Provide the (x, y) coordinate of the cell's center where the given text is located.  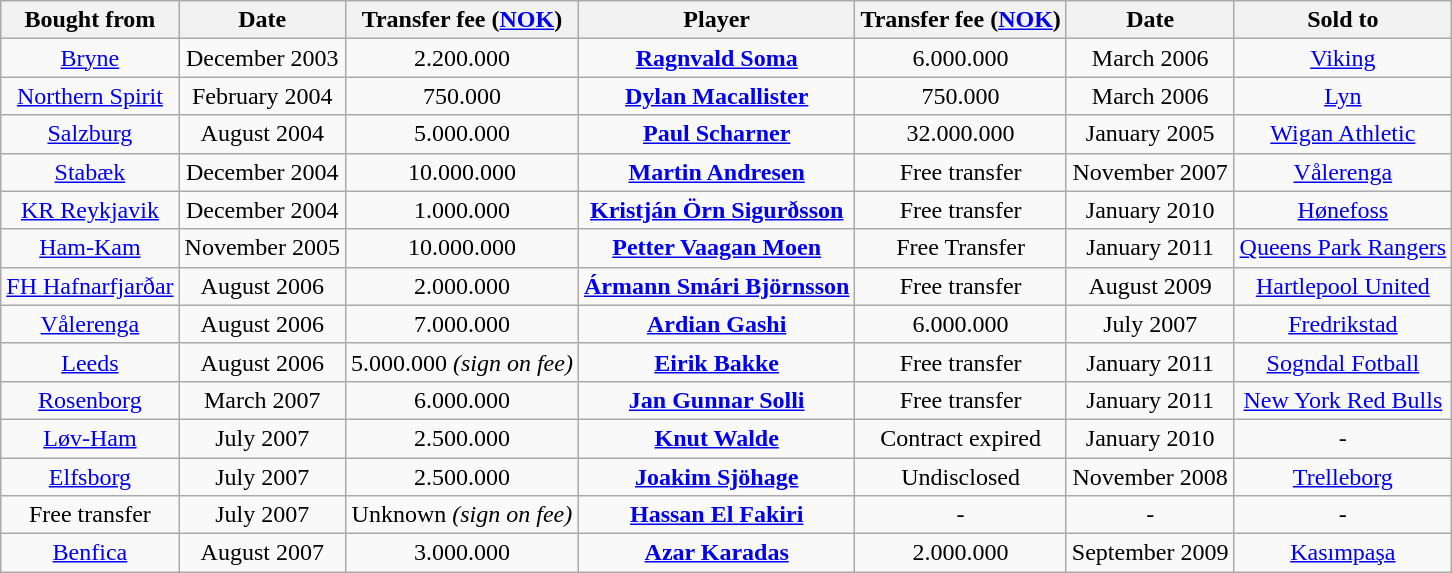
FH Hafnarfjarðar (90, 286)
Sogndal Fotball (1343, 362)
February 2004 (262, 96)
Ármann Smári Björnsson (716, 286)
Paul Scharner (716, 134)
Hassan El Fakiri (716, 515)
Player (716, 20)
5.000.000 (sign on fee) (462, 362)
Kristján Örn Sigurðsson (716, 210)
Contract expired (960, 438)
Ardian Gashi (716, 324)
Petter Vaagan Moen (716, 248)
Hartlepool United (1343, 286)
August 2004 (262, 134)
Bryne (90, 58)
Lyn (1343, 96)
3.000.000 (462, 553)
Unknown (sign on fee) (462, 515)
Joakim Sjöhage (716, 477)
5.000.000 (462, 134)
Rosenborg (90, 400)
32.000.000 (960, 134)
Free Transfer (960, 248)
Elfsborg (90, 477)
November 2007 (1150, 172)
2.200.000 (462, 58)
1.000.000 (462, 210)
Salzburg (90, 134)
November 2008 (1150, 477)
November 2005 (262, 248)
Azar Karadas (716, 553)
Løv-Ham (90, 438)
Stabæk (90, 172)
August 2009 (1150, 286)
Viking (1343, 58)
Jan Gunnar Solli (716, 400)
Sold to (1343, 20)
KR Reykjavik (90, 210)
Benfica (90, 553)
Queens Park Rangers (1343, 248)
Wigan Athletic (1343, 134)
Dylan Macallister (716, 96)
Ragnvald Soma (716, 58)
January 2005 (1150, 134)
New York Red Bulls (1343, 400)
Bought from (90, 20)
March 2007 (262, 400)
Eirik Bakke (716, 362)
Northern Spirit (90, 96)
Martin Andresen (716, 172)
Undisclosed (960, 477)
Knut Walde (716, 438)
Trelleborg (1343, 477)
December 2003 (262, 58)
7.000.000 (462, 324)
Ham-Kam (90, 248)
Hønefoss (1343, 210)
August 2007 (262, 553)
Kasımpaşa (1343, 553)
Leeds (90, 362)
Fredrikstad (1343, 324)
September 2009 (1150, 553)
